Identify which cell holds the provided text, then report its (x, y) central coordinate. 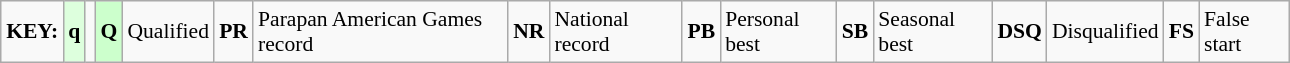
PR (234, 32)
KEY: (32, 32)
Parapan American Games record (380, 32)
Qualified (168, 32)
DSQ (1020, 32)
PB (701, 32)
Disqualified (1106, 32)
NR (528, 32)
Q (108, 32)
National record (616, 32)
SB (856, 32)
q (74, 32)
FS (1182, 32)
False start (1244, 32)
Seasonal best (932, 32)
Personal best (778, 32)
